Provide the (x, y) coordinate of the cell's center where the given text is located.  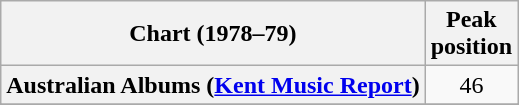
Peakposition (471, 34)
Australian Albums (Kent Music Report) (213, 85)
46 (471, 85)
Chart (1978–79) (213, 34)
